Pinpoint the cell where the given text exists, returning its [X, Y] midpoint coordinate. 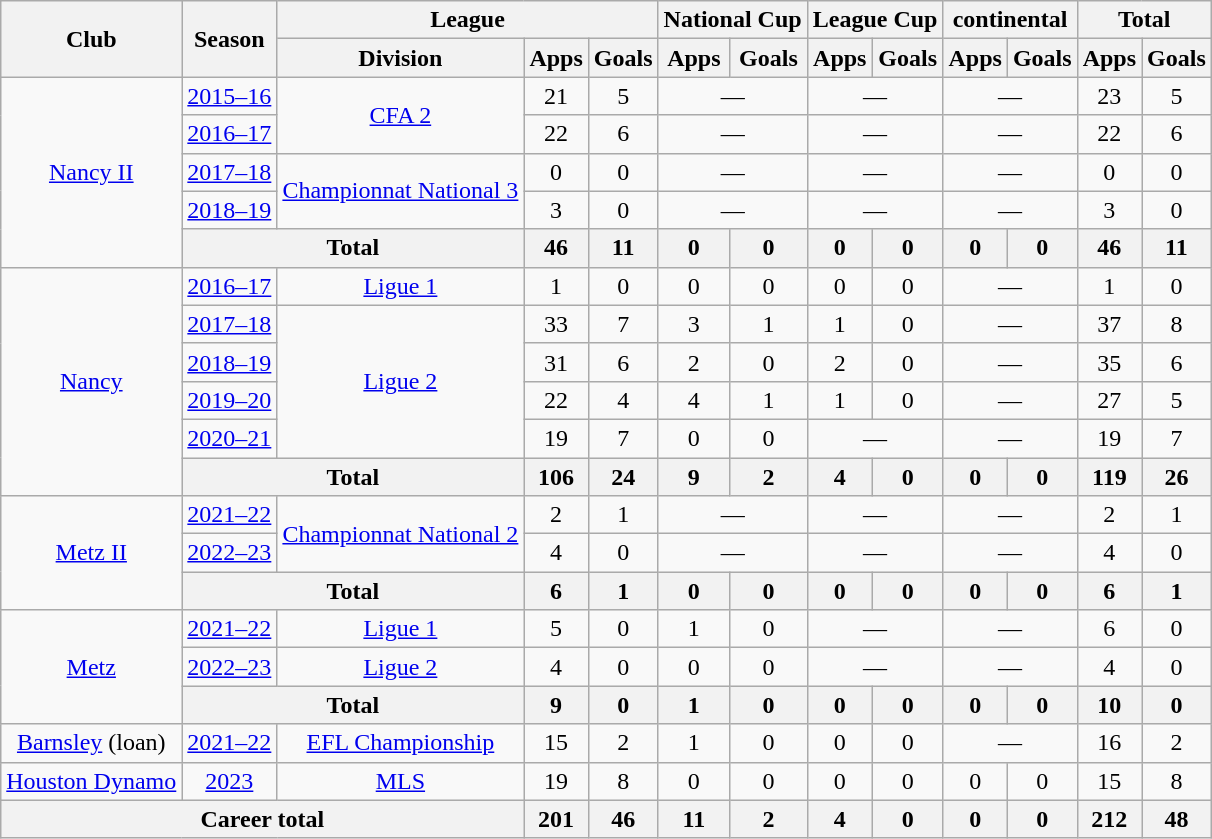
Nancy [92, 381]
Barnsley (loan) [92, 743]
201 [556, 819]
Nancy II [92, 172]
Metz [92, 667]
2015–16 [230, 96]
24 [623, 477]
continental [1010, 20]
119 [1109, 477]
16 [1109, 743]
Division [400, 58]
National Cup [732, 20]
CFA 2 [400, 115]
33 [556, 324]
26 [1177, 477]
27 [1109, 400]
EFL Championship [400, 743]
Championnat National 3 [400, 191]
Championnat National 2 [400, 534]
212 [1109, 819]
Career total [262, 819]
21 [556, 96]
37 [1109, 324]
35 [1109, 362]
Season [230, 39]
48 [1177, 819]
League Cup [875, 20]
23 [1109, 96]
MLS [400, 781]
Club [92, 39]
2020–21 [230, 438]
2023 [230, 781]
Houston Dynamo [92, 781]
10 [1109, 705]
31 [556, 362]
League [468, 20]
Metz II [92, 553]
2019–20 [230, 400]
106 [556, 477]
